Determine the (x, y) coordinate at the center of the cell enclosing the given text.  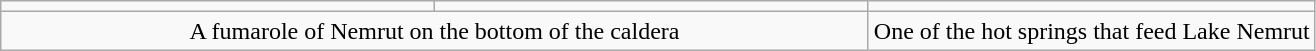
A fumarole of Nemrut on the bottom of the caldera (435, 31)
One of the hot springs that feed Lake Nemrut (1092, 31)
